Search for the cell housing the specified text and yield its [X, Y] center coordinate. 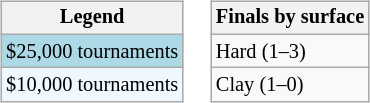
Finals by surface [290, 18]
$10,000 tournaments [92, 85]
Clay (1–0) [290, 85]
Legend [92, 18]
$25,000 tournaments [92, 51]
Hard (1–3) [290, 51]
